Find where the given text appears and provide that cell's center as [x, y] coordinate. 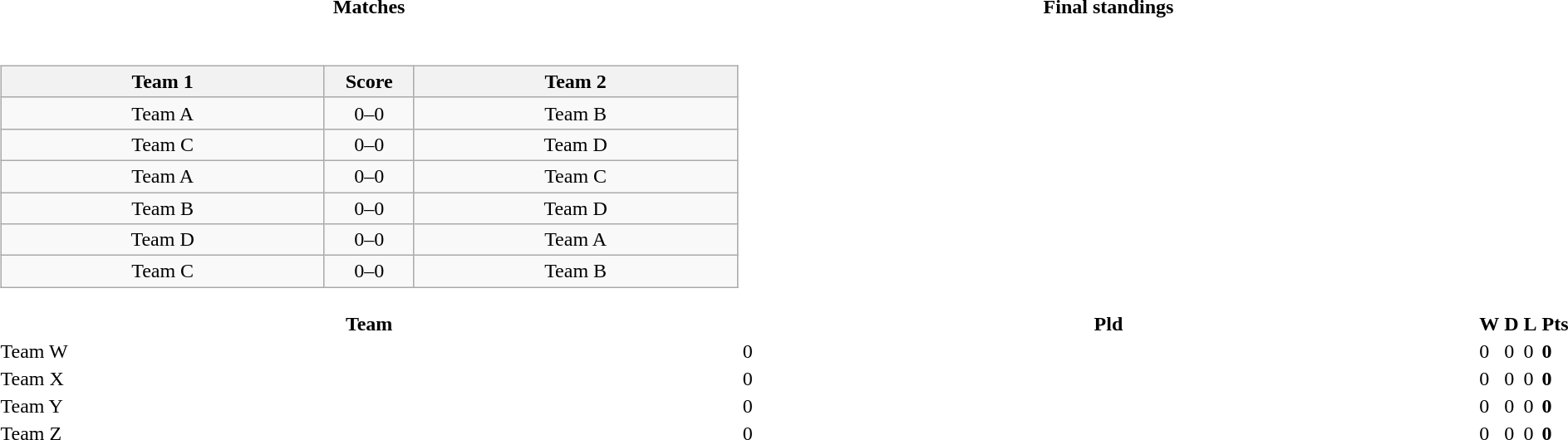
Team 1 [163, 81]
Pld [1108, 324]
W [1489, 324]
L [1531, 324]
Score [369, 81]
D [1511, 324]
Team 2 [575, 81]
